Provide the [x, y] coordinate of the cell's center where the given text is located.  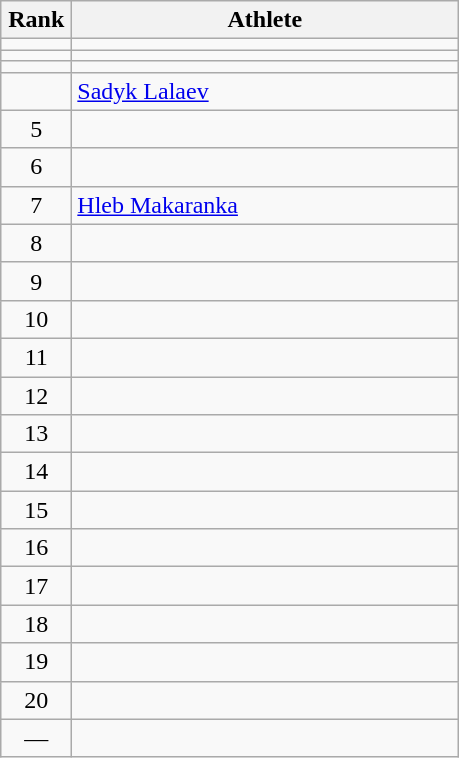
12 [36, 395]
15 [36, 510]
Hleb Makaranka [265, 205]
— [36, 738]
Sadyk Lalaev [265, 91]
10 [36, 319]
9 [36, 281]
13 [36, 434]
18 [36, 624]
19 [36, 662]
5 [36, 129]
8 [36, 243]
7 [36, 205]
Rank [36, 20]
20 [36, 700]
17 [36, 586]
Athlete [265, 20]
6 [36, 167]
11 [36, 357]
16 [36, 548]
14 [36, 472]
